Locate the cell with the specified text and output its (x, y) center coordinate. 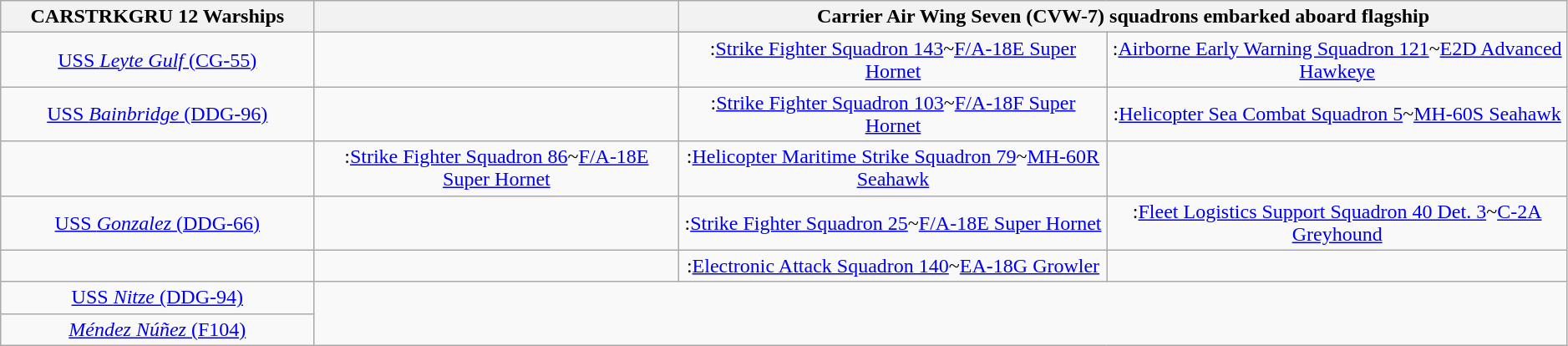
USS Nitze (DDG-94) (157, 298)
USS Bainbridge (DDG-96) (157, 114)
:Airborne Early Warning Squadron 121~E2D Advanced Hawkeye (1337, 60)
:Strike Fighter Squadron 86~F/A-18E Super Hornet (496, 169)
:Strike Fighter Squadron 143~F/A-18E Super Hornet (893, 60)
:Helicopter Sea Combat Squadron 5~MH-60S Seahawk (1337, 114)
Méndez Núñez (F104) (157, 329)
USS Gonzalez (DDG-66) (157, 222)
:Strike Fighter Squadron 25~F/A-18E Super Hornet (893, 222)
USS Leyte Gulf (CG-55) (157, 60)
CARSTRKGRU 12 Warships (157, 17)
:Helicopter Maritime Strike Squadron 79~MH-60R Seahawk (893, 169)
:Strike Fighter Squadron 103~F/A-18F Super Hornet (893, 114)
Carrier Air Wing Seven (CVW-7) squadrons embarked aboard flagship (1123, 17)
:Electronic Attack Squadron 140~EA-18G Growler (893, 266)
:Fleet Logistics Support Squadron 40 Det. 3~C-2A Greyhound (1337, 222)
